Return (X, Y) of the center of cell containing provided text 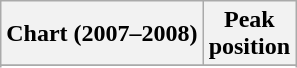
Peakposition (249, 34)
Chart (2007–2008) (102, 34)
